Determine the [X, Y] coordinate at the center of the cell enclosing the given text.  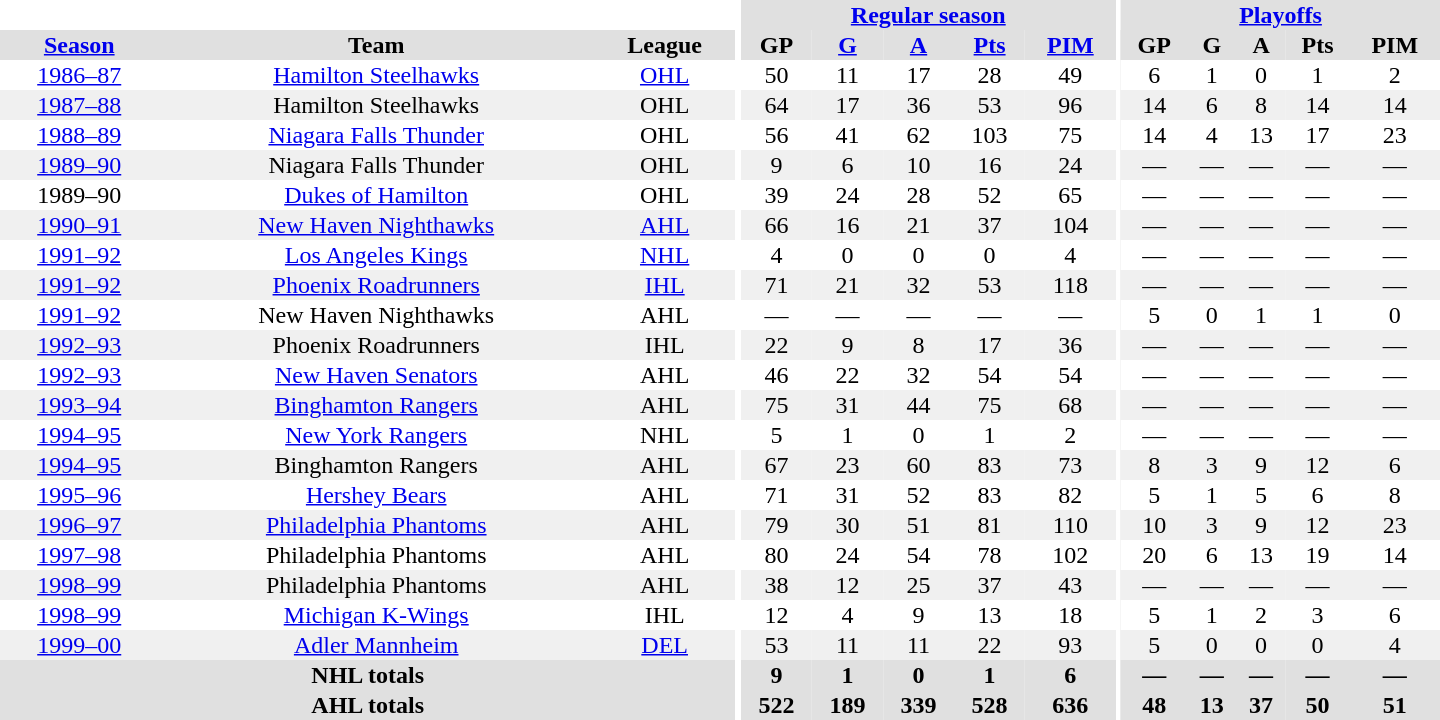
62 [918, 135]
1997–98 [80, 555]
Los Angeles Kings [376, 255]
41 [848, 135]
25 [918, 585]
1987–88 [80, 105]
44 [918, 405]
Team [376, 45]
Playoffs [1280, 15]
103 [990, 135]
1993–94 [80, 405]
189 [848, 705]
30 [848, 525]
528 [990, 705]
64 [776, 105]
78 [990, 555]
96 [1070, 105]
1996–97 [80, 525]
118 [1070, 285]
DEL [665, 645]
93 [1070, 645]
Regular season [928, 15]
Adler Mannheim [376, 645]
1995–96 [80, 495]
League [665, 45]
1988–89 [80, 135]
NHL totals [368, 675]
18 [1070, 615]
110 [1070, 525]
46 [776, 375]
102 [1070, 555]
65 [1070, 195]
636 [1070, 705]
Michigan K-Wings [376, 615]
48 [1154, 705]
New Haven Senators [376, 375]
56 [776, 135]
1999–00 [80, 645]
20 [1154, 555]
Hershey Bears [376, 495]
49 [1070, 75]
82 [1070, 495]
New York Rangers [376, 435]
339 [918, 705]
73 [1070, 465]
66 [776, 225]
67 [776, 465]
AHL totals [368, 705]
Season [80, 45]
1990–91 [80, 225]
43 [1070, 585]
60 [918, 465]
80 [776, 555]
68 [1070, 405]
81 [990, 525]
104 [1070, 225]
19 [1318, 555]
522 [776, 705]
1986–87 [80, 75]
38 [776, 585]
Dukes of Hamilton [376, 195]
39 [776, 195]
79 [776, 525]
